Locate the cell with the specified text and output its [x, y] center coordinate. 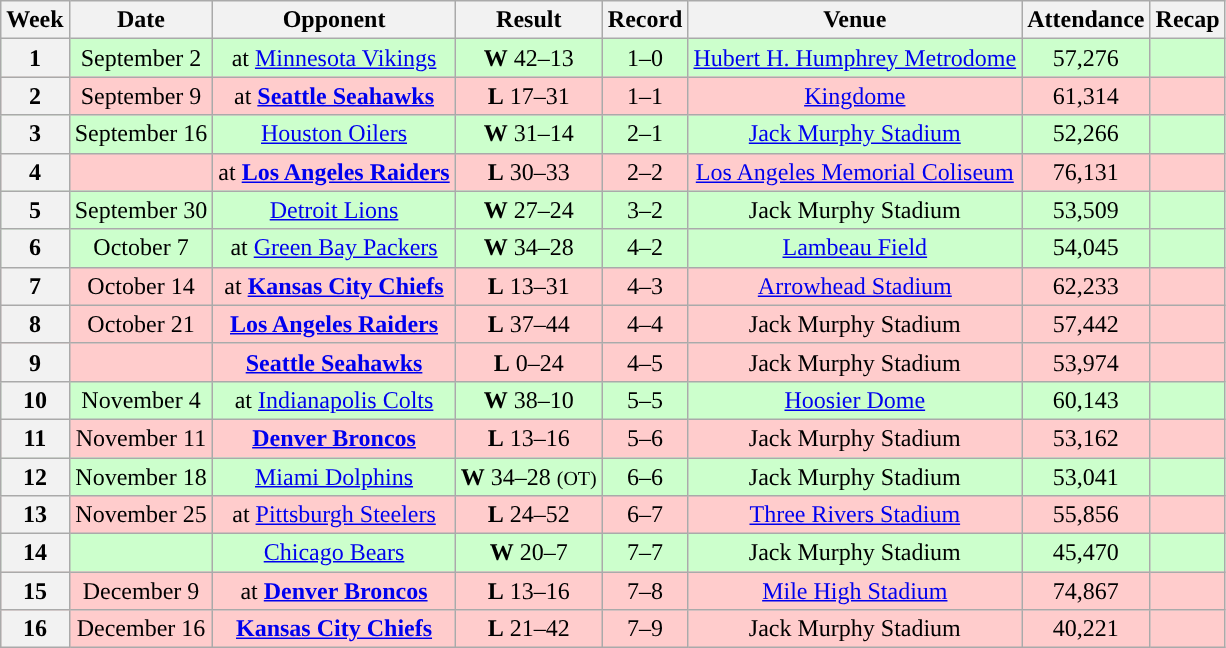
at Pittsburgh Steelers [334, 515]
L 17–31 [528, 96]
W 20–7 [528, 553]
September 30 [141, 210]
74,867 [1086, 591]
2 [35, 96]
3–2 [645, 210]
W 42–13 [528, 58]
2–1 [645, 134]
57,276 [1086, 58]
September 2 [141, 58]
September 9 [141, 96]
14 [35, 553]
at Denver Broncos [334, 591]
L 13–31 [528, 286]
Three Rivers Stadium [855, 515]
61,314 [1086, 96]
Detroit Lions [334, 210]
10 [35, 400]
76,131 [1086, 172]
at Los Angeles Raiders [334, 172]
Arrowhead Stadium [855, 286]
W 38–10 [528, 400]
Hoosier Dome [855, 400]
13 [35, 515]
October 14 [141, 286]
Result [528, 20]
11 [35, 438]
12 [35, 477]
Venue [855, 20]
7–8 [645, 591]
53,509 [1086, 210]
7 [35, 286]
L 37–44 [528, 324]
at Seattle Seahawks [334, 96]
6–7 [645, 515]
54,045 [1086, 248]
7–9 [645, 629]
at Minnesota Vikings [334, 58]
Attendance [1086, 20]
Record [645, 20]
L 0–24 [528, 362]
53,974 [1086, 362]
L 24–52 [528, 515]
4–2 [645, 248]
Hubert H. Humphrey Metrodome [855, 58]
Miami Dolphins [334, 477]
Kingdome [855, 96]
W 27–24 [528, 210]
16 [35, 629]
Lambeau Field [855, 248]
5–6 [645, 438]
at Indianapolis Colts [334, 400]
W 31–14 [528, 134]
7–7 [645, 553]
5–5 [645, 400]
Houston Oilers [334, 134]
December 9 [141, 591]
Week [35, 20]
40,221 [1086, 629]
60,143 [1086, 400]
45,470 [1086, 553]
8 [35, 324]
6 [35, 248]
at Green Bay Packers [334, 248]
1–1 [645, 96]
W 34–28 [528, 248]
15 [35, 591]
57,442 [1086, 324]
53,041 [1086, 477]
9 [35, 362]
4–3 [645, 286]
Los Angeles Raiders [334, 324]
November 25 [141, 515]
October 7 [141, 248]
Los Angeles Memorial Coliseum [855, 172]
1 [35, 58]
1–0 [645, 58]
November 18 [141, 477]
October 21 [141, 324]
Mile High Stadium [855, 591]
September 16 [141, 134]
W 34–28 (OT) [528, 477]
Denver Broncos [334, 438]
L 21–42 [528, 629]
Seattle Seahawks [334, 362]
Opponent [334, 20]
4 [35, 172]
3 [35, 134]
4–4 [645, 324]
L 30–33 [528, 172]
Chicago Bears [334, 553]
6–6 [645, 477]
Kansas City Chiefs [334, 629]
December 16 [141, 629]
52,266 [1086, 134]
Recap [1188, 20]
5 [35, 210]
Date [141, 20]
2–2 [645, 172]
62,233 [1086, 286]
November 4 [141, 400]
53,162 [1086, 438]
at Kansas City Chiefs [334, 286]
4–5 [645, 362]
55,856 [1086, 515]
November 11 [141, 438]
